Provide the [X, Y] coordinate of the cell's center where the given text is located.  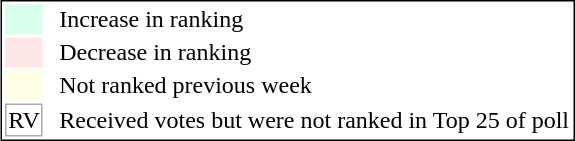
Not ranked previous week [314, 85]
Increase in ranking [314, 19]
RV [24, 120]
Received votes but were not ranked in Top 25 of poll [314, 120]
Decrease in ranking [314, 53]
